Capture the cell that displays the provided text and extract its [x, y] central coordinate. 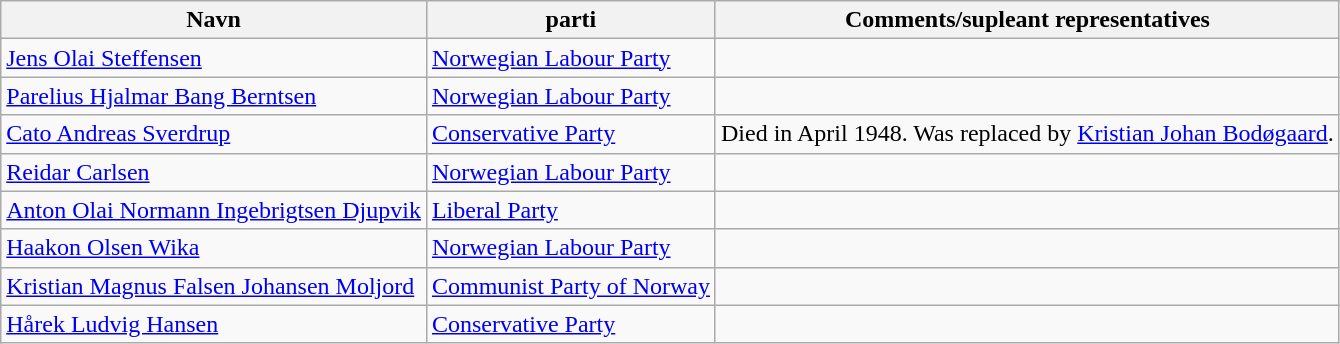
Liberal Party [570, 210]
Reidar Carlsen [214, 172]
Died in April 1948. Was replaced by Kristian Johan Bodøgaard. [1027, 134]
Cato Andreas Sverdrup [214, 134]
Comments/supleant representatives [1027, 20]
Jens Olai Steffensen [214, 58]
Navn [214, 20]
Communist Party of Norway [570, 286]
parti [570, 20]
Hårek Ludvig Hansen [214, 324]
Kristian Magnus Falsen Johansen Moljord [214, 286]
Anton Olai Normann Ingebrigtsen Djupvik [214, 210]
Parelius Hjalmar Bang Berntsen [214, 96]
Haakon Olsen Wika [214, 248]
